Find where the given text appears and provide that cell's center as (X, Y) coordinate. 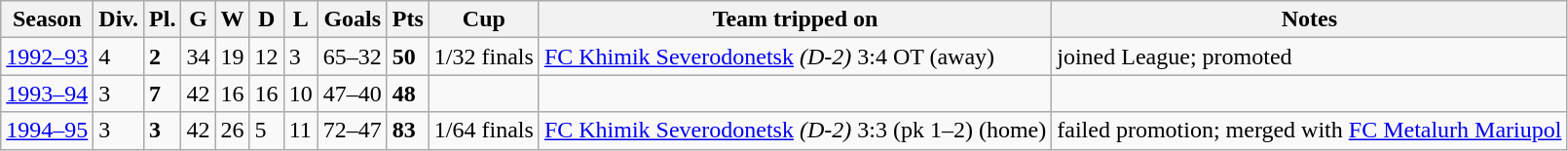
26 (232, 131)
Pl. (163, 19)
D (267, 19)
4 (119, 57)
48 (407, 94)
1994–95 (47, 131)
Pts (407, 19)
G (199, 19)
34 (199, 57)
1993–94 (47, 94)
L (300, 19)
47–40 (353, 94)
10 (300, 94)
joined League; promoted (1309, 57)
Goals (353, 19)
Season (47, 19)
1/32 finals (483, 57)
W (232, 19)
12 (267, 57)
FC Khimik Severodonetsk (D-2) 3:4 OT (away) (795, 57)
83 (407, 131)
72–47 (353, 131)
65–32 (353, 57)
7 (163, 94)
1992–93 (47, 57)
Div. (119, 19)
Team tripped on (795, 19)
FC Khimik Severodonetsk (D-2) 3:3 (pk 1–2) (home) (795, 131)
50 (407, 57)
Cup (483, 19)
5 (267, 131)
1/64 finals (483, 131)
2 (163, 57)
Notes (1309, 19)
failed promotion; merged with FC Metalurh Mariupol (1309, 131)
11 (300, 131)
19 (232, 57)
